Provide the [X, Y] coordinate of the cell's center where the given text is located.  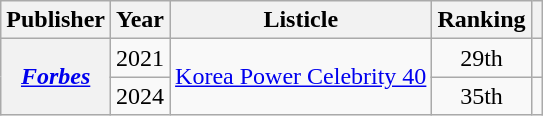
2024 [140, 96]
Forbes [56, 77]
Publisher [56, 20]
Listicle [301, 20]
Ranking [482, 20]
Korea Power Celebrity 40 [301, 77]
35th [482, 96]
29th [482, 58]
Year [140, 20]
2021 [140, 58]
